Return [x, y] of the center of cell containing provided text 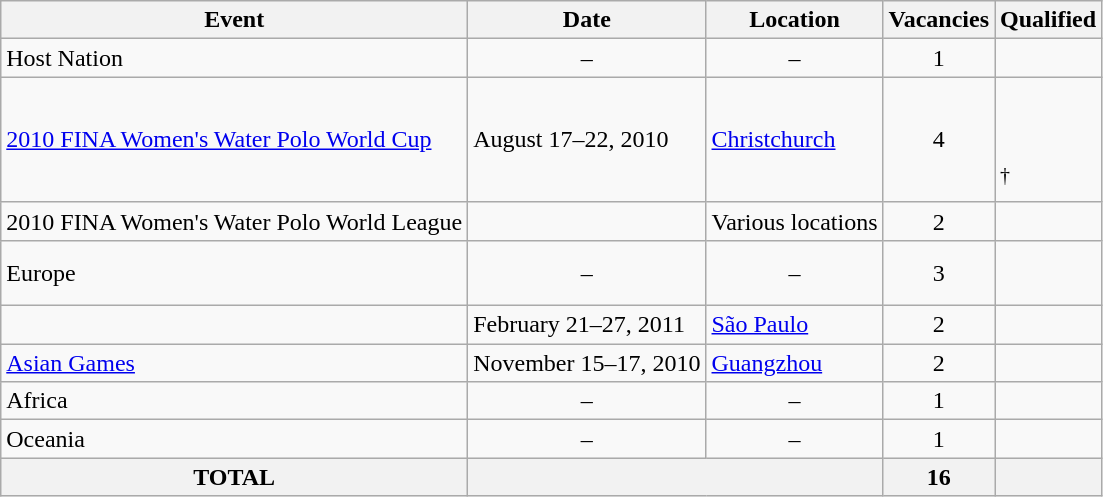
Guangzhou [794, 363]
Christchurch [794, 140]
2010 FINA Women's Water Polo World League [234, 221]
Vacancies [939, 20]
Location [794, 20]
16 [939, 477]
4 [939, 140]
Various locations [794, 221]
2010 FINA Women's Water Polo World Cup [234, 140]
February 21–27, 2011 [587, 325]
November 15–17, 2010 [587, 363]
Qualified [1048, 20]
August 17–22, 2010 [587, 140]
Europe [234, 272]
3 [939, 272]
Host Nation [234, 58]
Oceania [234, 439]
Event [234, 20]
† [1048, 140]
Date [587, 20]
TOTAL [234, 477]
São Paulo [794, 325]
Asian Games [234, 363]
Africa [234, 401]
